From the cell containing the given text, extract its center point as (x, y) coordinate. 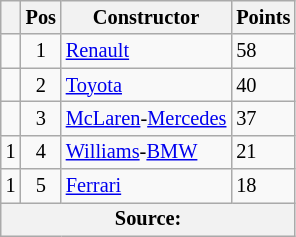
Williams-BMW (146, 152)
3 (41, 118)
5 (41, 186)
Constructor (146, 17)
Ferrari (146, 186)
Pos (41, 17)
18 (263, 186)
40 (263, 85)
58 (263, 51)
4 (41, 152)
McLaren-Mercedes (146, 118)
21 (263, 152)
Renault (146, 51)
37 (263, 118)
Points (263, 17)
2 (41, 85)
Source: (148, 219)
Toyota (146, 85)
